Identify which cell holds the provided text, then report its [X, Y] central coordinate. 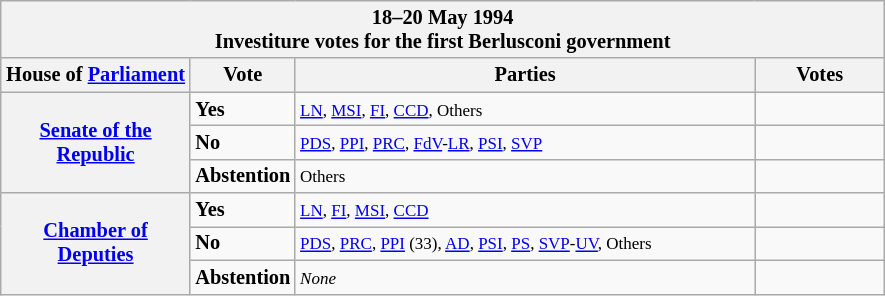
PDS, PPI, PRC, FdV-LR, PSI, SVP [525, 142]
Others [525, 176]
Chamber of Deputies [96, 244]
LN, MSI, FI, CCD, Others [525, 109]
LN, FI, MSI, CCD [525, 210]
House of Parliament [96, 75]
18–20 May 1994Investiture votes for the first Berlusconi government [443, 29]
Parties [525, 75]
None [525, 277]
Vote [242, 75]
Senate of the Republic [96, 142]
Votes [820, 75]
PDS, PRC, PPI (33), AD, PSI, PS, SVP-UV, Others [525, 243]
